Locate the cell with the specified text and output its [x, y] center coordinate. 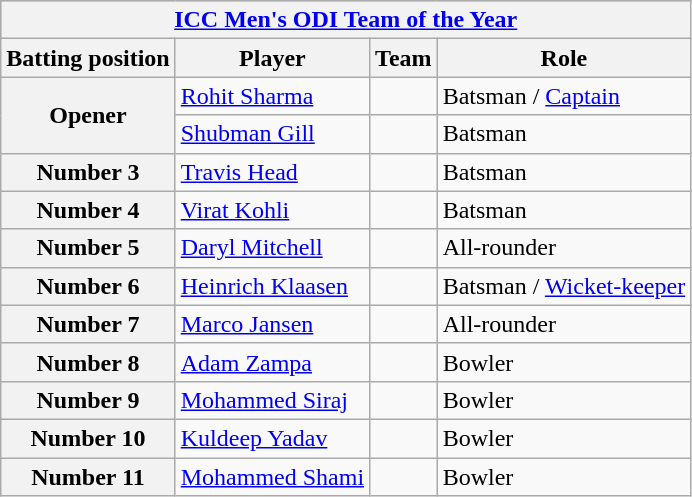
Number 5 [88, 248]
Adam Zampa [272, 362]
Number 4 [88, 210]
Role [564, 58]
Team [404, 58]
Shubman Gill [272, 134]
Mohammed Siraj [272, 400]
Kuldeep Yadav [272, 438]
Heinrich Klaasen [272, 286]
Batsman / Captain [564, 96]
Travis Head [272, 172]
Number 11 [88, 477]
Number 10 [88, 438]
Number 9 [88, 400]
Opener [88, 115]
Player [272, 58]
Number 7 [88, 324]
Virat Kohli [272, 210]
Number 6 [88, 286]
Number 8 [88, 362]
Batting position [88, 58]
ICC Men's ODI Team of the Year [346, 20]
Number 3 [88, 172]
Daryl Mitchell [272, 248]
Rohit Sharma [272, 96]
Batsman / Wicket-keeper [564, 286]
Mohammed Shami [272, 477]
Marco Jansen [272, 324]
